Scan for the cell matching the given text and deliver its (X, Y) coordinate at center. 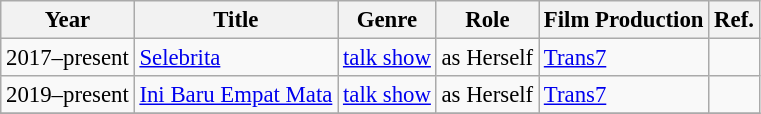
Selebrita (236, 58)
Film Production (624, 20)
2019–present (68, 95)
Role (487, 20)
Ini Baru Empat Mata (236, 95)
Year (68, 20)
Genre (388, 20)
Ref. (734, 20)
2017–present (68, 58)
Title (236, 20)
